Search for the cell housing the specified text and yield its [x, y] center coordinate. 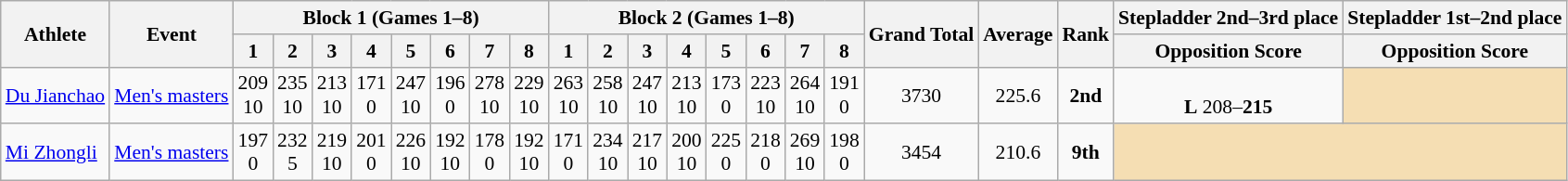
26910 [805, 152]
1960 [451, 95]
Average [1018, 33]
210.6 [1018, 152]
20010 [686, 152]
21710 [647, 152]
1980 [844, 152]
22610 [412, 152]
1970 [254, 152]
20910 [254, 95]
1910 [844, 95]
2010 [371, 152]
225.6 [1018, 95]
Block 1 (Games 1–8) [391, 18]
Stepladder 2nd–3rd place [1228, 18]
23510 [293, 95]
22910 [529, 95]
Athlete [56, 33]
Block 2 (Games 1–8) [707, 18]
Du Jianchao [56, 95]
2180 [766, 152]
1730 [727, 95]
2nd [1087, 95]
27810 [490, 95]
22310 [766, 95]
L 208–215 [1228, 95]
2325 [293, 152]
25810 [608, 95]
26410 [805, 95]
26310 [569, 95]
1780 [490, 152]
Stepladder 1st–2nd place [1454, 18]
9th [1087, 152]
23410 [608, 152]
Grand Total [922, 33]
21910 [332, 152]
3454 [922, 152]
Mi Zhongli [56, 152]
2250 [727, 152]
Rank [1087, 33]
Event [171, 33]
3730 [922, 95]
